Capture the cell that displays the provided text and extract its (X, Y) central coordinate. 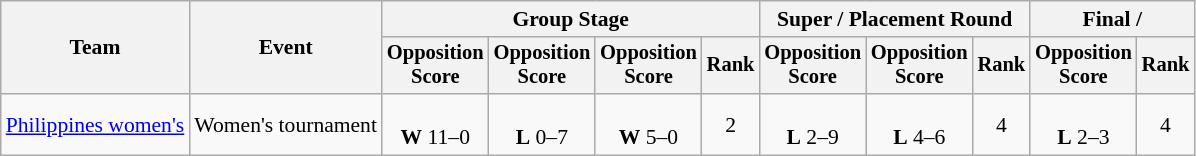
L 0–7 (542, 124)
Super / Placement Round (894, 19)
Final / (1112, 19)
Event (286, 48)
L 4–6 (920, 124)
W 5–0 (648, 124)
W 11–0 (436, 124)
Women's tournament (286, 124)
2 (731, 124)
L 2–3 (1084, 124)
Team (96, 48)
Philippines women's (96, 124)
L 2–9 (812, 124)
Group Stage (570, 19)
